For the text-containing cell, return its midpoint in [x, y] coordinate format. 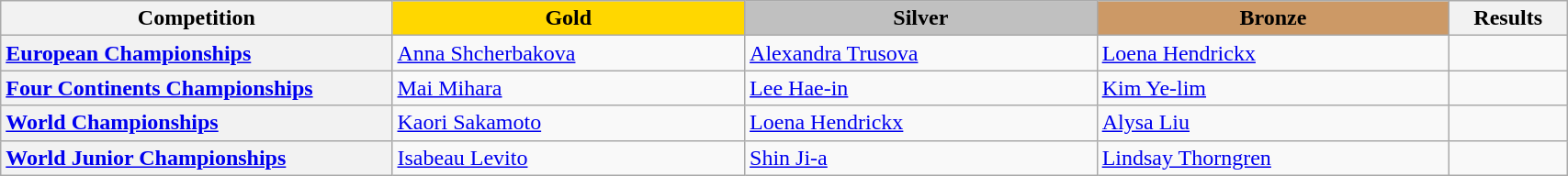
Alexandra Trusova [921, 53]
Lindsay Thorngren [1273, 158]
Competition [197, 18]
Alysa Liu [1273, 123]
Isabeau Levito [569, 158]
Results [1508, 18]
Gold [569, 18]
Shin Ji-a [921, 158]
Lee Hae-in [921, 88]
Bronze [1273, 18]
Kaori Sakamoto [569, 123]
World Junior Championships [197, 158]
World Championships [197, 123]
Anna Shcherbakova [569, 53]
European Championships [197, 53]
Kim Ye-lim [1273, 88]
Mai Mihara [569, 88]
Four Continents Championships [197, 88]
Silver [921, 18]
